Locate the cell with the specified text and output its [x, y] center coordinate. 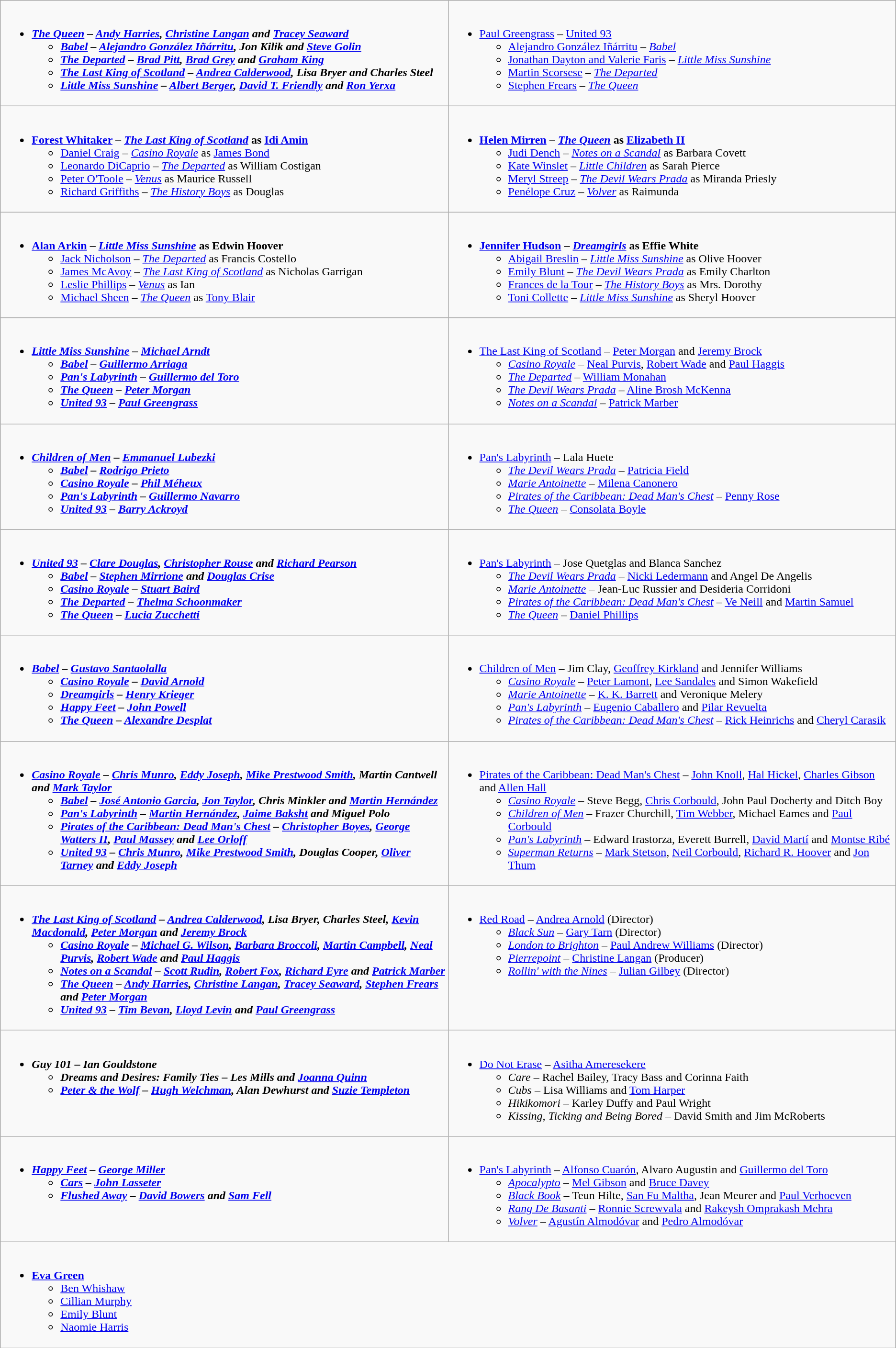
Babel – Gustavo SantaolallaCasino Royale – David ArnoldDreamgirls – Henry KriegerHappy Feet – John PowellThe Queen – Alexandre Desplat [224, 688]
Happy Feet – George MillerCars – John LasseterFlushed Away – David Bowers and Sam Fell [224, 1189]
Eva GreenBen WhishawCillian MurphyEmily BluntNaomie Harris [448, 1294]
Children of Men – Emmanuel LubezkiBabel – Rodrigo PrietoCasino Royale – Phil MéheuxPan's Labyrinth – Guillermo NavarroUnited 93 – Barry Ackroyd [224, 477]
Little Miss Sunshine – Michael ArndtBabel – Guillermo ArriagaPan's Labyrinth – Guillermo del ToroThe Queen – Peter MorganUnited 93 – Paul Greengrass [224, 371]
